Determine the (x, y) coordinate at the center of the cell enclosing the given text.  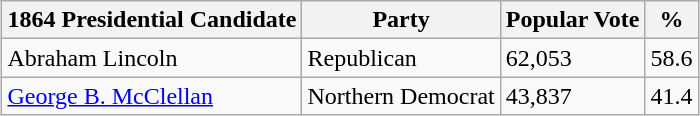
Republican (401, 58)
62,053 (572, 58)
% (672, 20)
Popular Vote (572, 20)
58.6 (672, 58)
Party (401, 20)
George B. McClellan (152, 96)
Abraham Lincoln (152, 58)
41.4 (672, 96)
1864 Presidential Candidate (152, 20)
Northern Democrat (401, 96)
43,837 (572, 96)
